Extract the [x, y] coordinate from the center of the cell holding the provided text.  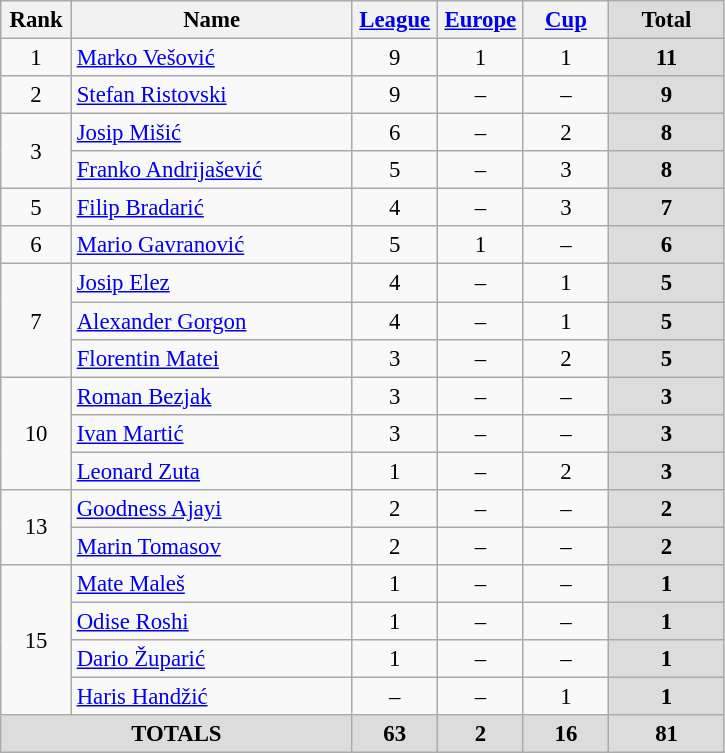
Filip Bradarić [212, 208]
Total [667, 20]
Leonard Zuta [212, 471]
Cup [566, 20]
Europe [481, 20]
Josip Mišić [212, 133]
TOTALS [176, 734]
Florentin Matei [212, 358]
Alexander Gorgon [212, 321]
10 [36, 434]
Ivan Martić [212, 433]
Mate Maleš [212, 584]
81 [667, 734]
Odise Roshi [212, 621]
Goodness Ajayi [212, 509]
Josip Elez [212, 283]
Name [212, 20]
13 [36, 528]
Roman Bezjak [212, 396]
Dario Župarić [212, 659]
63 [395, 734]
Marin Tomasov [212, 546]
Stefan Ristovski [212, 95]
Haris Handžić [212, 697]
Mario Gavranović [212, 245]
Rank [36, 20]
16 [566, 734]
15 [36, 640]
League [395, 20]
11 [667, 58]
Marko Vešović [212, 58]
Franko Andrijašević [212, 170]
